Extract the (X, Y) coordinate from the center of the cell holding the provided text.  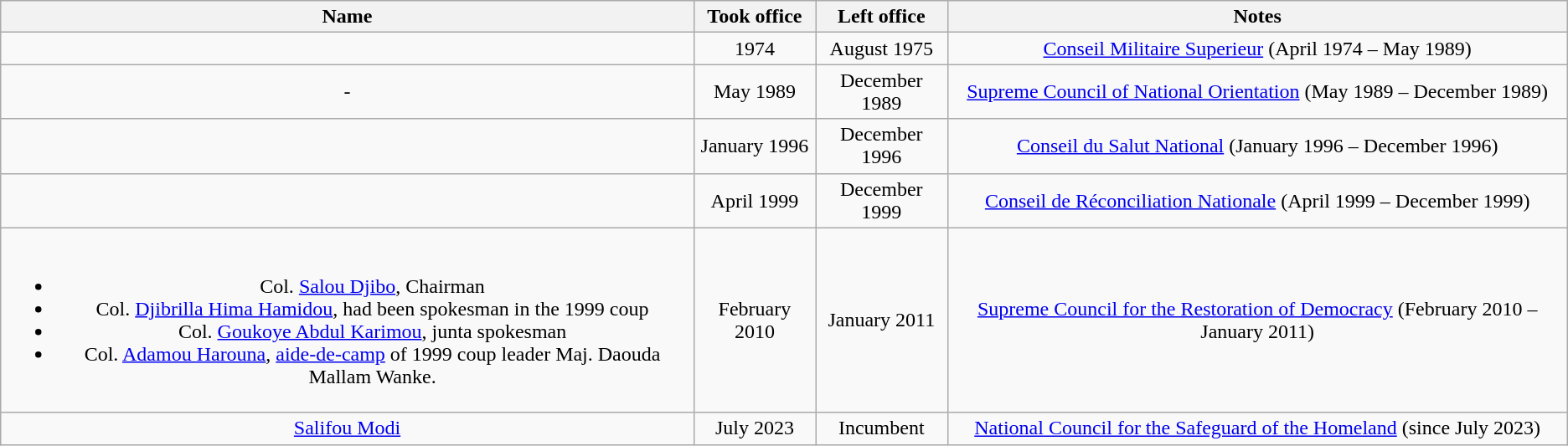
Supreme Council for the Restoration of Democracy (February 2010 – January 2011) (1257, 320)
December 1996 (882, 146)
January 1996 (754, 146)
Notes (1257, 17)
Conseil de Réconciliation Nationale (April 1999 – December 1999) (1257, 201)
Conseil du Salut National (January 1996 – December 1996) (1257, 146)
Name (348, 17)
August 1975 (882, 49)
December 1989 (882, 92)
- (348, 92)
May 1989 (754, 92)
Salifou Modi (348, 428)
Supreme Council of National Orientation (May 1989 – December 1989) (1257, 92)
April 1999 (754, 201)
Left office (882, 17)
Conseil Militaire Superieur (April 1974 – May 1989) (1257, 49)
July 2023 (754, 428)
1974 (754, 49)
National Council for the Safeguard of the Homeland (since July 2023) (1257, 428)
Took office (754, 17)
February 2010 (754, 320)
December 1999 (882, 201)
Incumbent (882, 428)
January 2011 (882, 320)
